Determine the [x, y] coordinate at the center of the cell enclosing the given text.  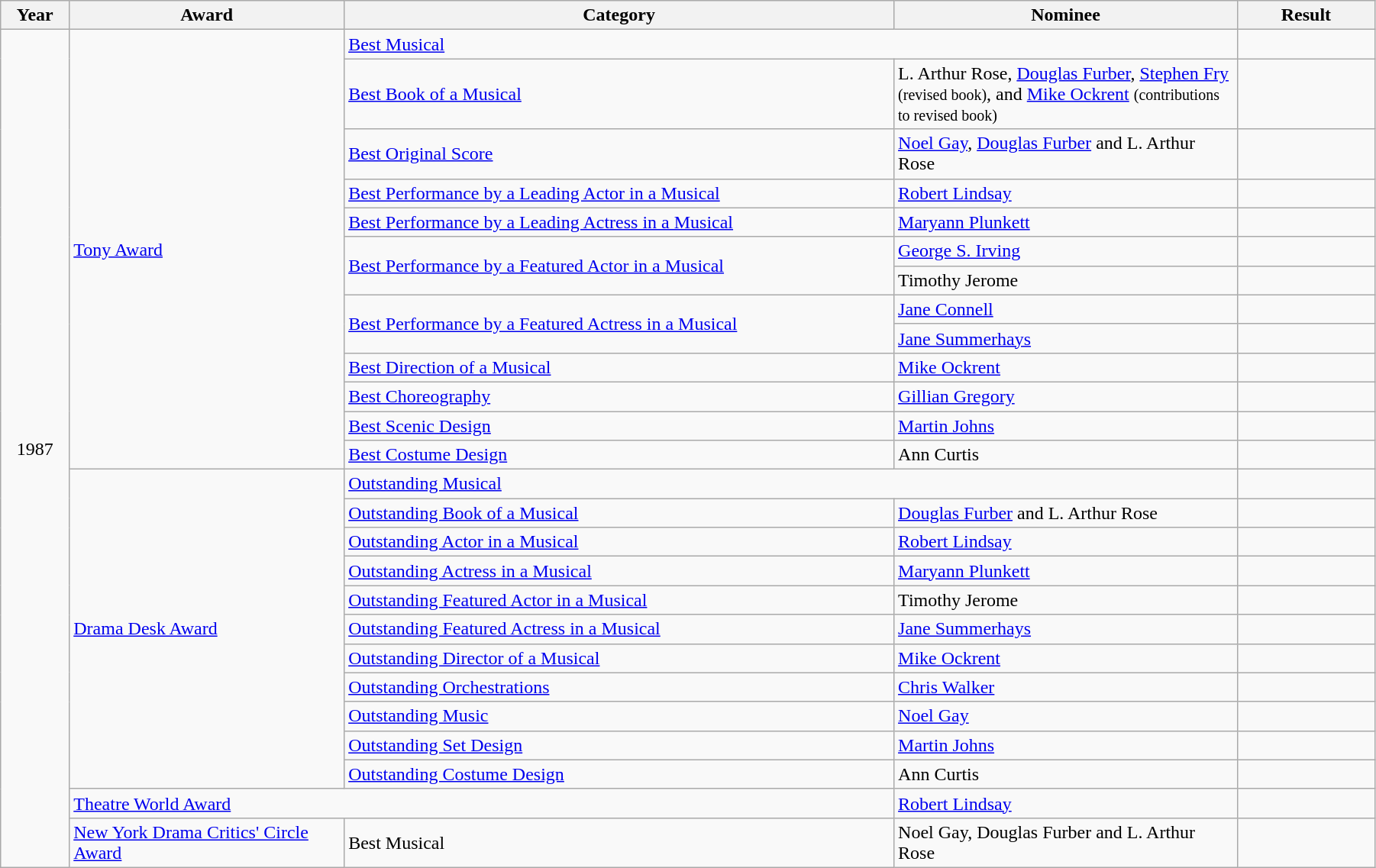
Outstanding Costume Design [619, 774]
Result [1306, 15]
Category [619, 15]
1987 [35, 449]
Outstanding Musical [791, 484]
Best Scenic Design [619, 425]
Gillian Gregory [1066, 396]
Drama Desk Award [207, 629]
Best Direction of a Musical [619, 367]
Theatre World Award [482, 803]
Award [207, 15]
Best Performance by a Featured Actor in a Musical [619, 266]
Noel Gay [1066, 716]
Outstanding Featured Actress in a Musical [619, 629]
Outstanding Actor in a Musical [619, 542]
Outstanding Orchestrations [619, 687]
Outstanding Book of a Musical [619, 513]
Nominee [1066, 15]
Best Performance by a Leading Actress in a Musical [619, 222]
George S. Irving [1066, 251]
Outstanding Director of a Musical [619, 658]
Best Costume Design [619, 455]
Best Performance by a Leading Actor in a Musical [619, 193]
New York Drama Critics' Circle Award [207, 843]
Best Performance by a Featured Actress in a Musical [619, 324]
Outstanding Set Design [619, 745]
Douglas Furber and L. Arthur Rose [1066, 513]
Best Book of a Musical [619, 94]
Outstanding Actress in a Musical [619, 571]
L. Arthur Rose, Douglas Furber, Stephen Fry (revised book), and Mike Ockrent (contributions to revised book) [1066, 94]
Tony Award [207, 250]
Best Original Score [619, 154]
Outstanding Music [619, 716]
Outstanding Featured Actor in a Musical [619, 600]
Jane Connell [1066, 309]
Year [35, 15]
Best Choreography [619, 396]
Chris Walker [1066, 687]
